Locate the cell with the specified text and output its [x, y] center coordinate. 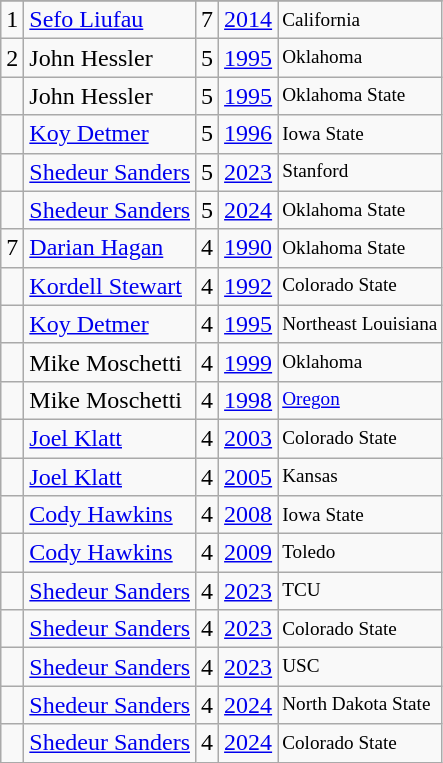
Stanford [360, 172]
California [360, 20]
1999 [248, 362]
Sefo Liufau [110, 20]
1990 [248, 248]
Oregon [360, 400]
2008 [248, 515]
2014 [248, 20]
North Dakota State [360, 705]
2003 [248, 438]
Darian Hagan [110, 248]
2 [12, 58]
Kansas [360, 477]
Toledo [360, 553]
Northeast Louisiana [360, 324]
2005 [248, 477]
USC [360, 667]
1996 [248, 134]
1992 [248, 286]
Kordell Stewart [110, 286]
2009 [248, 553]
TCU [360, 591]
1998 [248, 400]
1 [12, 20]
